Output the [X, Y] coordinate of the center of the cell containing the given text.  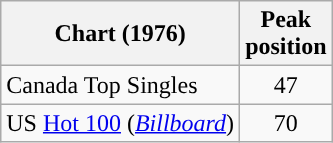
US Hot 100 (Billboard) [120, 123]
Peakposition [286, 34]
Chart (1976) [120, 34]
70 [286, 123]
Canada Top Singles [120, 85]
47 [286, 85]
